Return (x, y) of the center of cell containing provided text 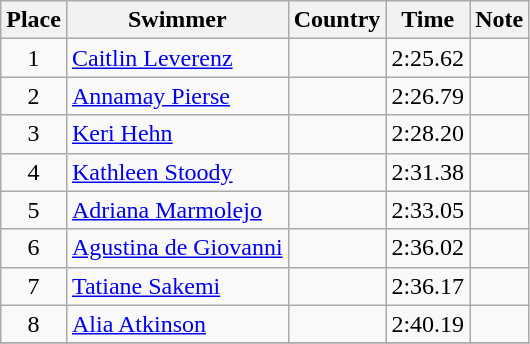
Agustina de Giovanni (177, 248)
2:40.19 (428, 324)
Annamay Pierse (177, 96)
2:33.05 (428, 210)
2:36.17 (428, 286)
Keri Hehn (177, 134)
Time (428, 20)
2:31.38 (428, 172)
2:28.20 (428, 134)
Note (500, 20)
Alia Atkinson (177, 324)
4 (34, 172)
8 (34, 324)
Country (337, 20)
7 (34, 286)
2:36.02 (428, 248)
3 (34, 134)
2:26.79 (428, 96)
2 (34, 96)
Place (34, 20)
Kathleen Stoody (177, 172)
2:25.62 (428, 58)
1 (34, 58)
Adriana Marmolejo (177, 210)
5 (34, 210)
Caitlin Leverenz (177, 58)
6 (34, 248)
Tatiane Sakemi (177, 286)
Swimmer (177, 20)
